Extract the (X, Y) coordinate from the center of the cell holding the provided text.  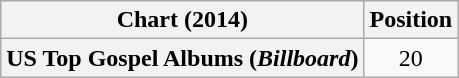
Chart (2014) (182, 20)
Position (411, 20)
US Top Gospel Albums (Billboard) (182, 58)
20 (411, 58)
